Provide the (X, Y) coordinate of the cell's center where the given text is located.  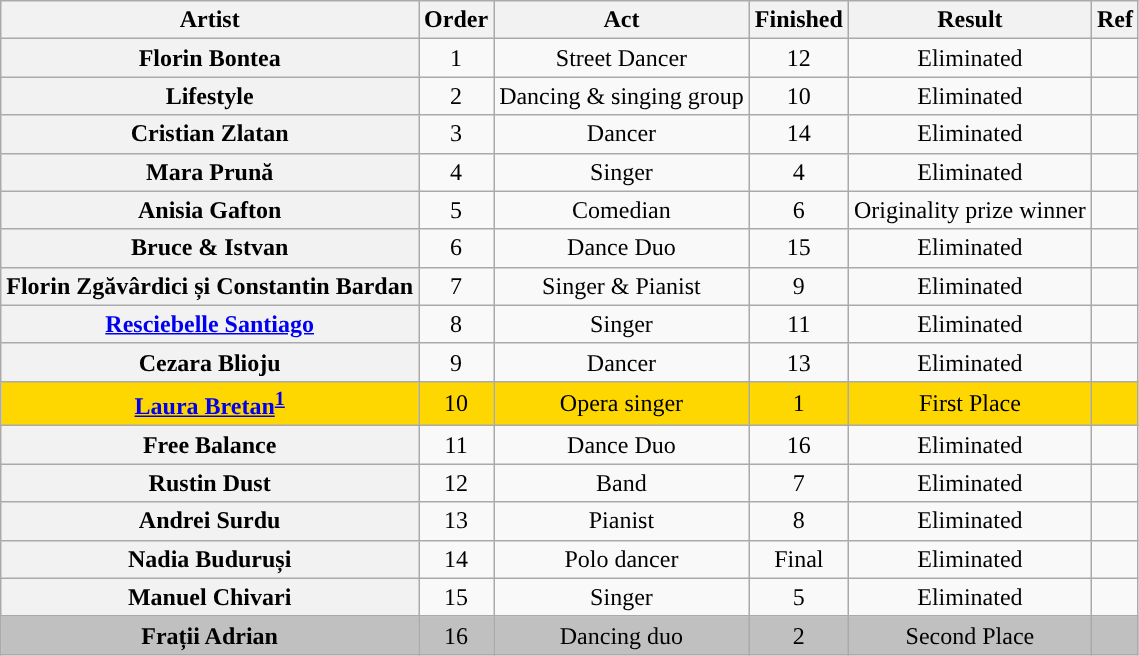
3 (456, 134)
First Place (970, 404)
Cristian Zlatan (210, 134)
Finished (798, 20)
Anisia Gafton (210, 210)
Result (970, 20)
Band (622, 483)
Dancing & singing group (622, 96)
Ref (1114, 20)
Order (456, 20)
Singer & Pianist (622, 286)
Cezara Blioju (210, 362)
Street Dancer (622, 58)
Laura Bretan1 (210, 404)
Florin Zgăvârdici și Constantin Bardan (210, 286)
Bruce & Istvan (210, 248)
Act (622, 20)
Florin Bontea (210, 58)
Artist (210, 20)
Free Balance (210, 445)
Lifestyle (210, 96)
Resciebelle Santiago (210, 324)
Pianist (622, 521)
Frații Adrian (210, 635)
Opera singer (622, 404)
Andrei Surdu (210, 521)
Second Place (970, 635)
Nadia Buduruși (210, 559)
Polo dancer (622, 559)
Dancing duo (622, 635)
Mara Prună (210, 172)
Manuel Chivari (210, 597)
Comedian (622, 210)
Rustin Dust (210, 483)
Originality prize winner (970, 210)
Final (798, 559)
